Scan for the cell matching the given text and deliver its [x, y] coordinate at center. 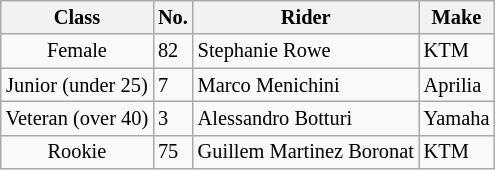
Rookie [77, 152]
Marco Menichini [306, 85]
3 [173, 118]
Veteran (over 40) [77, 118]
Junior (under 25) [77, 85]
Aprilia [457, 85]
Make [457, 17]
Yamaha [457, 118]
Class [77, 17]
Stephanie Rowe [306, 51]
7 [173, 85]
No. [173, 17]
75 [173, 152]
Guillem Martinez Boronat [306, 152]
Rider [306, 17]
Alessandro Botturi [306, 118]
82 [173, 51]
Female [77, 51]
